Return (x, y) of the center of cell containing provided text 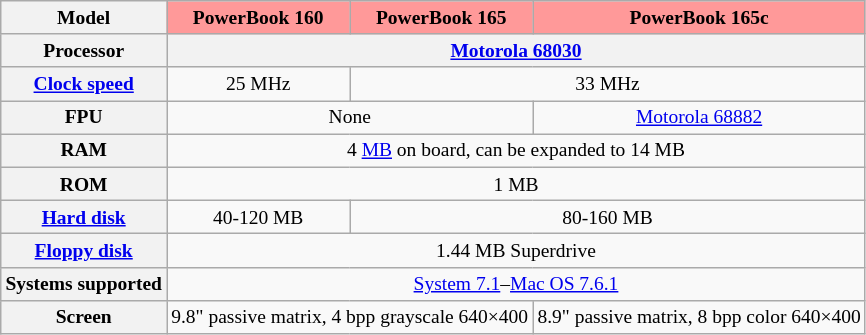
None (350, 118)
RAM (84, 150)
Motorola 68030 (516, 50)
Processor (84, 50)
Systems supported (84, 284)
Motorola 68882 (700, 118)
FPU (84, 118)
Hard disk (84, 216)
1 MB (516, 184)
ROM (84, 184)
25 MHz (258, 84)
Floppy disk (84, 250)
33 MHz (608, 84)
PowerBook 165c (700, 18)
Model (84, 18)
1.44 MB Superdrive (516, 250)
80-160 MB (608, 216)
9.8" passive matrix, 4 bpp grayscale 640×400 (350, 316)
4 MB on board, can be expanded to 14 MB (516, 150)
Clock speed (84, 84)
System 7.1–Mac OS 7.6.1 (516, 284)
8.9" passive matrix, 8 bpp color 640×400 (700, 316)
40-120 MB (258, 216)
PowerBook 165 (442, 18)
Screen (84, 316)
PowerBook 160 (258, 18)
